Pinpoint the cell where the given text exists, returning its [x, y] midpoint coordinate. 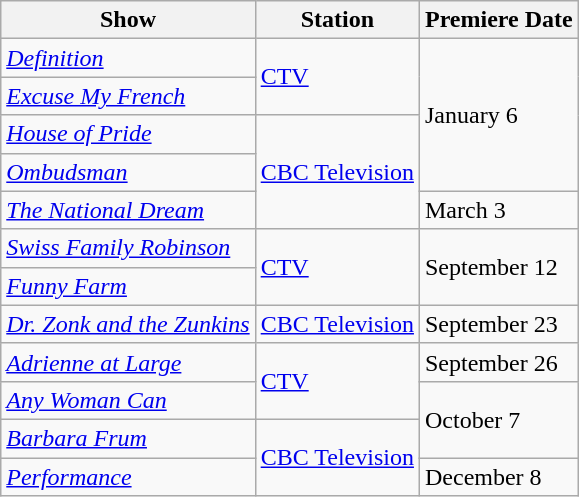
House of Pride [128, 134]
Premiere Date [498, 20]
September 12 [498, 267]
Definition [128, 58]
September 26 [498, 362]
Excuse My French [128, 96]
Barbara Frum [128, 438]
December 8 [498, 477]
Performance [128, 477]
Swiss Family Robinson [128, 248]
March 3 [498, 210]
January 6 [498, 115]
Adrienne at Large [128, 362]
Funny Farm [128, 286]
Dr. Zonk and the Zunkins [128, 324]
The National Dream [128, 210]
Show [128, 20]
Ombudsman [128, 172]
September 23 [498, 324]
October 7 [498, 419]
Any Woman Can [128, 400]
Station [337, 20]
